Extract the [x, y] coordinate from the center of the cell holding the provided text.  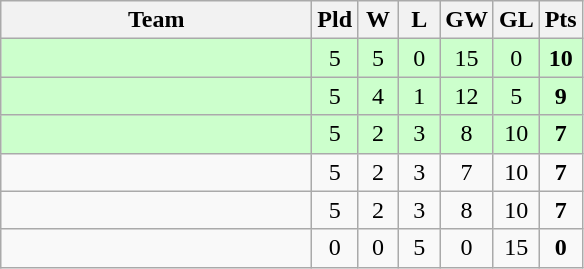
Pts [560, 20]
W [378, 20]
4 [378, 96]
L [420, 20]
Team [156, 20]
GL [516, 20]
Pld [335, 20]
9 [560, 96]
1 [420, 96]
12 [467, 96]
GW [467, 20]
